Find where the given text appears and provide that cell's center as [X, Y] coordinate. 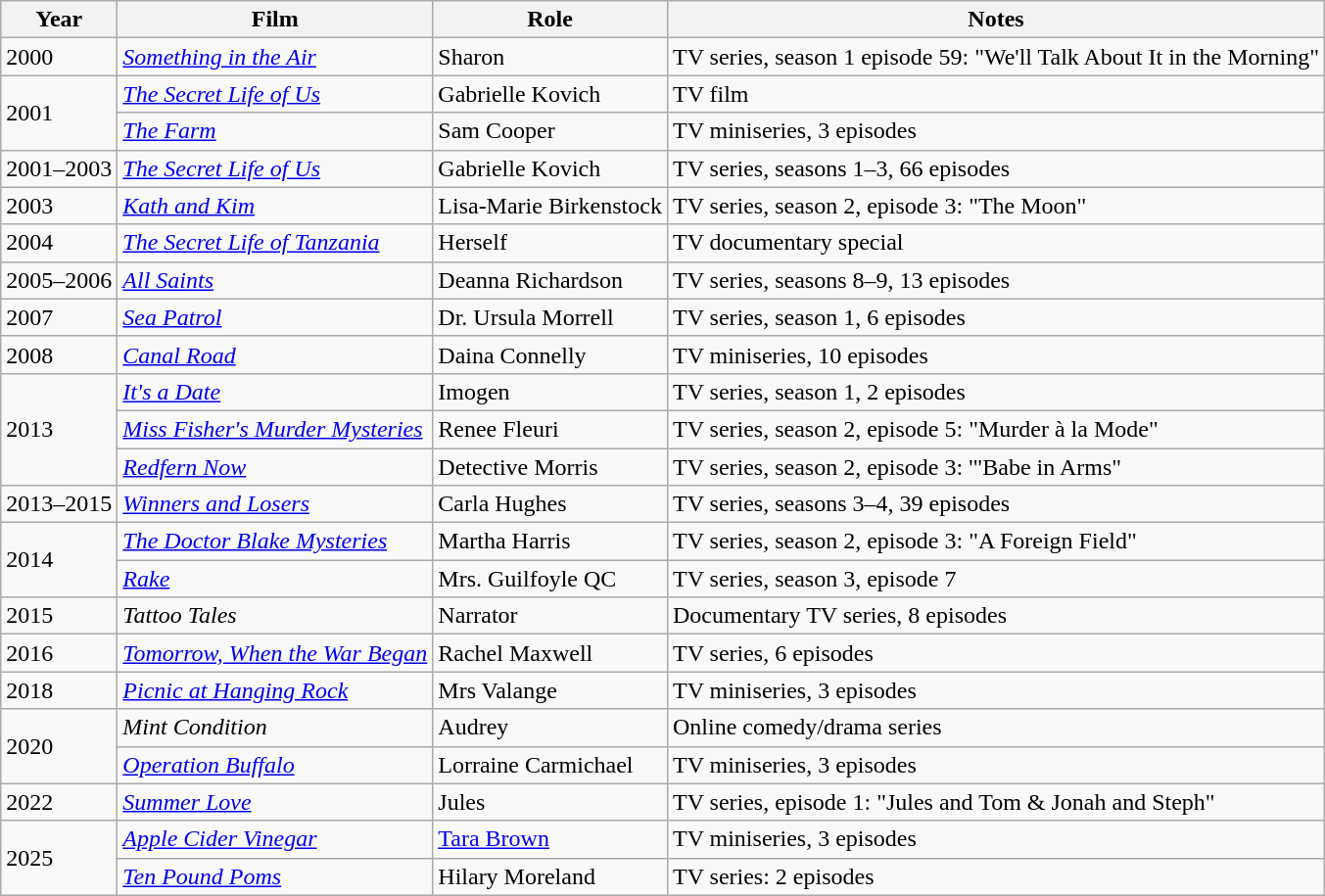
2020 [59, 746]
Lorraine Carmichael [550, 765]
2004 [59, 243]
Renee Fleuri [550, 429]
The Secret Life of Tanzania [275, 243]
TV series, seasons 3–4, 39 episodes [995, 504]
2013–2015 [59, 504]
Summer Love [275, 802]
Sam Cooper [550, 131]
Film [275, 20]
TV series, season 2, episode 3: "A Foreign Field" [995, 542]
Picnic at Hanging Rock [275, 690]
2022 [59, 802]
TV series, season 1, 2 episodes [995, 392]
Canal Road [275, 354]
The Doctor Blake Mysteries [275, 542]
Redfern Now [275, 467]
Rake [275, 579]
TV documentary special [995, 243]
Year [59, 20]
2025 [59, 858]
Sharon [550, 57]
TV series, season 2, episode 3: '"Babe in Arms" [995, 467]
2001–2003 [59, 168]
Mint Condition [275, 728]
TV film [995, 94]
2003 [59, 206]
2008 [59, 354]
TV series, seasons 1–3, 66 episodes [995, 168]
All Saints [275, 280]
Mrs Valange [550, 690]
Online comedy/drama series [995, 728]
TV series, season 3, episode 7 [995, 579]
2018 [59, 690]
Carla Hughes [550, 504]
TV series, season 1, 6 episodes [995, 317]
Narrator [550, 616]
2001 [59, 113]
2000 [59, 57]
TV series, 6 episodes [995, 653]
Sea Patrol [275, 317]
Herself [550, 243]
Rachel Maxwell [550, 653]
Lisa-Marie Birkenstock [550, 206]
2005–2006 [59, 280]
Dr. Ursula Morrell [550, 317]
Documentary TV series, 8 episodes [995, 616]
Miss Fisher's Murder Mysteries [275, 429]
Tara Brown [550, 839]
TV series, season 2, episode 3: "The Moon" [995, 206]
Ten Pound Poms [275, 876]
Tomorrow, When the War Began [275, 653]
Operation Buffalo [275, 765]
2016 [59, 653]
2015 [59, 616]
Jules [550, 802]
Winners and Losers [275, 504]
Hilary Moreland [550, 876]
Mrs. Guilfoyle QC [550, 579]
It's a Date [275, 392]
Kath and Kim [275, 206]
Audrey [550, 728]
Daina Connelly [550, 354]
Imogen [550, 392]
Tattoo Tales [275, 616]
TV series, episode 1: "Jules and Tom & Jonah and Steph" [995, 802]
Detective Morris [550, 467]
2007 [59, 317]
TV series: 2 episodes [995, 876]
TV miniseries, 10 episodes [995, 354]
The Farm [275, 131]
Role [550, 20]
Notes [995, 20]
TV series, season 1 episode 59: "We'll Talk About It in the Morning" [995, 57]
2014 [59, 560]
TV series, season 2, episode 5: "Murder à la Mode" [995, 429]
Martha Harris [550, 542]
Apple Cider Vinegar [275, 839]
2013 [59, 429]
Deanna Richardson [550, 280]
TV series, seasons 8–9, 13 episodes [995, 280]
Something in the Air [275, 57]
